Capture the cell that displays the provided text and extract its (X, Y) central coordinate. 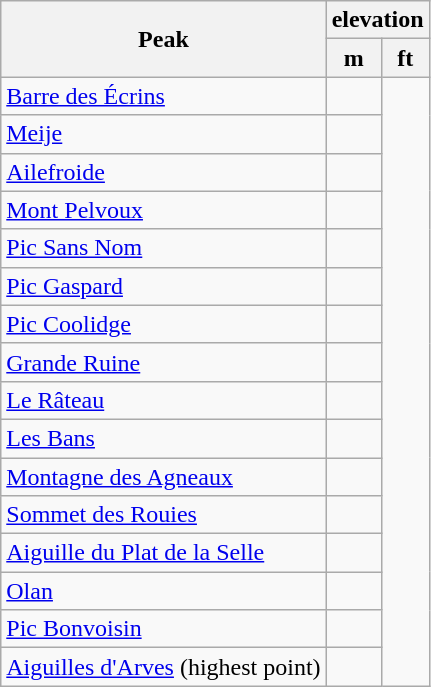
Aiguille du Plat de la Selle (164, 553)
Barre des Écrins (164, 96)
Pic Bonvoisin (164, 629)
Olan (164, 591)
elevation (378, 20)
Montagne des Agneaux (164, 477)
Aiguilles d'Arves (highest point) (164, 667)
Le Râteau (164, 400)
Meije (164, 134)
ft (405, 58)
Mont Pelvoux (164, 210)
m (354, 58)
Pic Gaspard (164, 286)
Pic Sans Nom (164, 248)
Les Bans (164, 438)
Sommet des Rouies (164, 515)
Peak (164, 39)
Pic Coolidge (164, 324)
Grande Ruine (164, 362)
Ailefroide (164, 172)
